Pinpoint the cell where the given text exists, returning its (X, Y) midpoint coordinate. 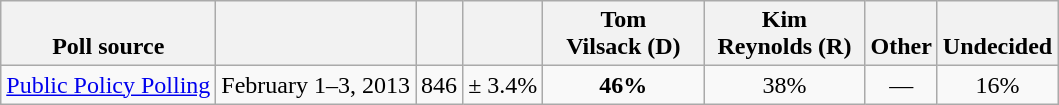
± 3.4% (503, 85)
46% (624, 85)
Other (901, 34)
Undecided (997, 34)
846 (440, 85)
Poll source (108, 34)
16% (997, 85)
February 1–3, 2013 (316, 85)
KimReynolds (R) (784, 34)
38% (784, 85)
Public Policy Polling (108, 85)
— (901, 85)
TomVilsack (D) (624, 34)
